Capture the cell that displays the provided text and extract its [X, Y] central coordinate. 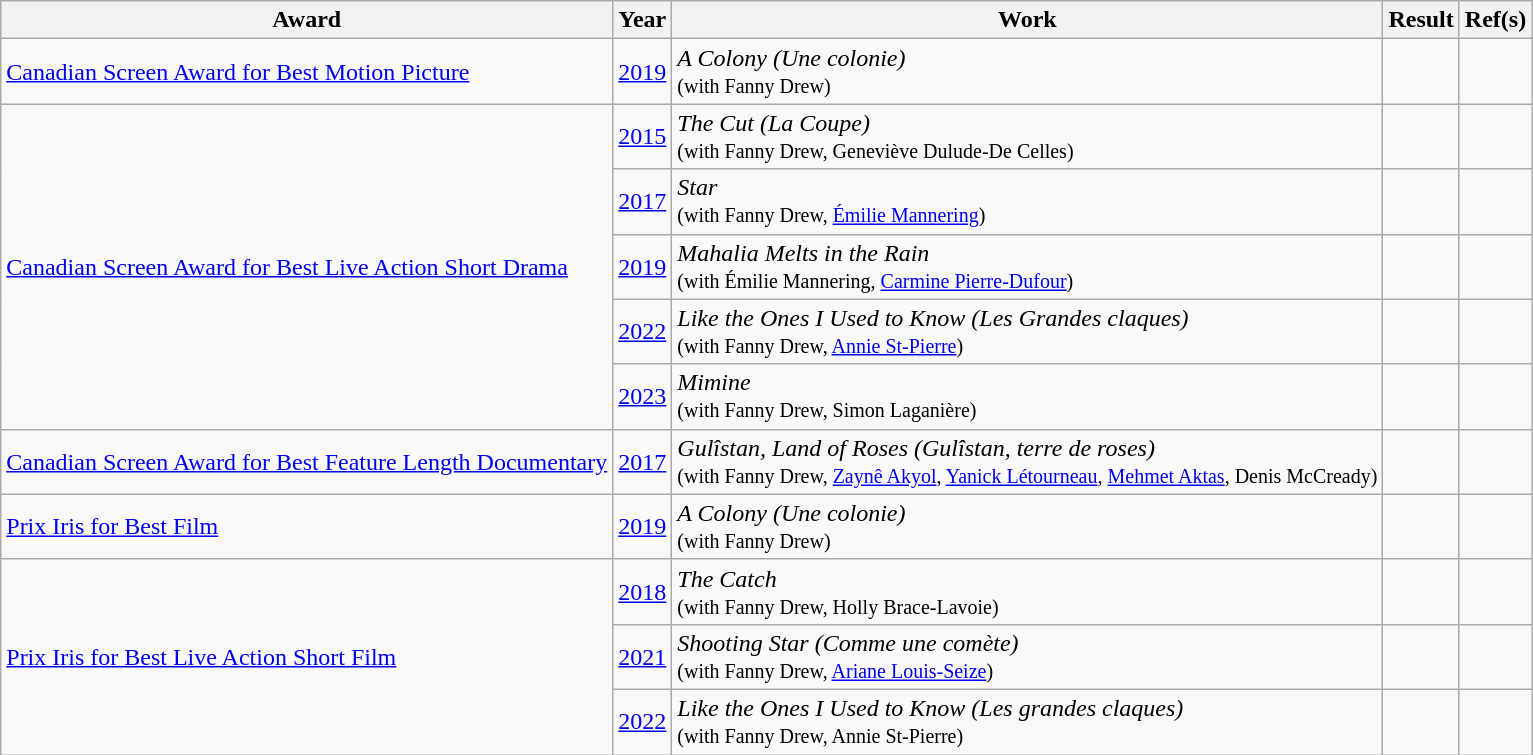
The Catch(with Fanny Drew, Holly Brace-Lavoie) [1028, 592]
2023 [642, 396]
Prix Iris for Best Film [307, 526]
Mimine(with Fanny Drew, Simon Laganière) [1028, 396]
Award [307, 20]
2015 [642, 136]
Like the Ones I Used to Know (Les Grandes claques)(with Fanny Drew, Annie St-Pierre) [1028, 332]
Mahalia Melts in the Rain(with Émilie Mannering, Carmine Pierre-Dufour) [1028, 266]
Work [1028, 20]
The Cut (La Coupe)(with Fanny Drew, Geneviève Dulude-De Celles) [1028, 136]
Shooting Star (Comme une comète)(with Fanny Drew, Ariane Louis-Seize) [1028, 656]
Canadian Screen Award for Best Motion Picture [307, 72]
Prix Iris for Best Live Action Short Film [307, 656]
Year [642, 20]
Canadian Screen Award for Best Feature Length Documentary [307, 462]
Result [1421, 20]
Star(with Fanny Drew, Émilie Mannering) [1028, 202]
Canadian Screen Award for Best Live Action Short Drama [307, 266]
2021 [642, 656]
Gulîstan, Land of Roses (Gulîstan, terre de roses)(with Fanny Drew, Zaynê Akyol, Yanick Létourneau, Mehmet Aktas, Denis McCready) [1028, 462]
Ref(s) [1495, 20]
Like the Ones I Used to Know (Les grandes claques)(with Fanny Drew, Annie St-Pierre) [1028, 722]
2018 [642, 592]
